Pinpoint the cell where the given text exists, returning its [X, Y] midpoint coordinate. 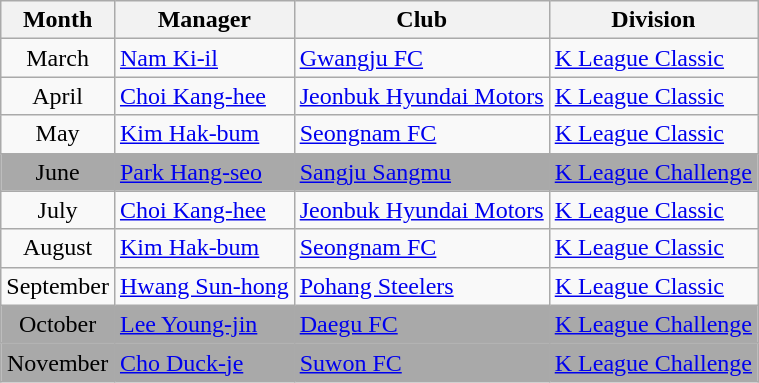
Nam Ki-il [204, 58]
Month [58, 20]
Manager [204, 20]
June [58, 172]
Cho Duck-je [204, 362]
Suwon FC [422, 362]
Hwang Sun-hong [204, 286]
Park Hang-seo [204, 172]
April [58, 96]
March [58, 58]
Division [653, 20]
November [58, 362]
Club [422, 20]
July [58, 210]
October [58, 324]
August [58, 248]
Pohang Steelers [422, 286]
Daegu FC [422, 324]
September [58, 286]
May [58, 134]
Lee Young-jin [204, 324]
Sangju Sangmu [422, 172]
Gwangju FC [422, 58]
